Search for the cell housing the specified text and yield its [X, Y] center coordinate. 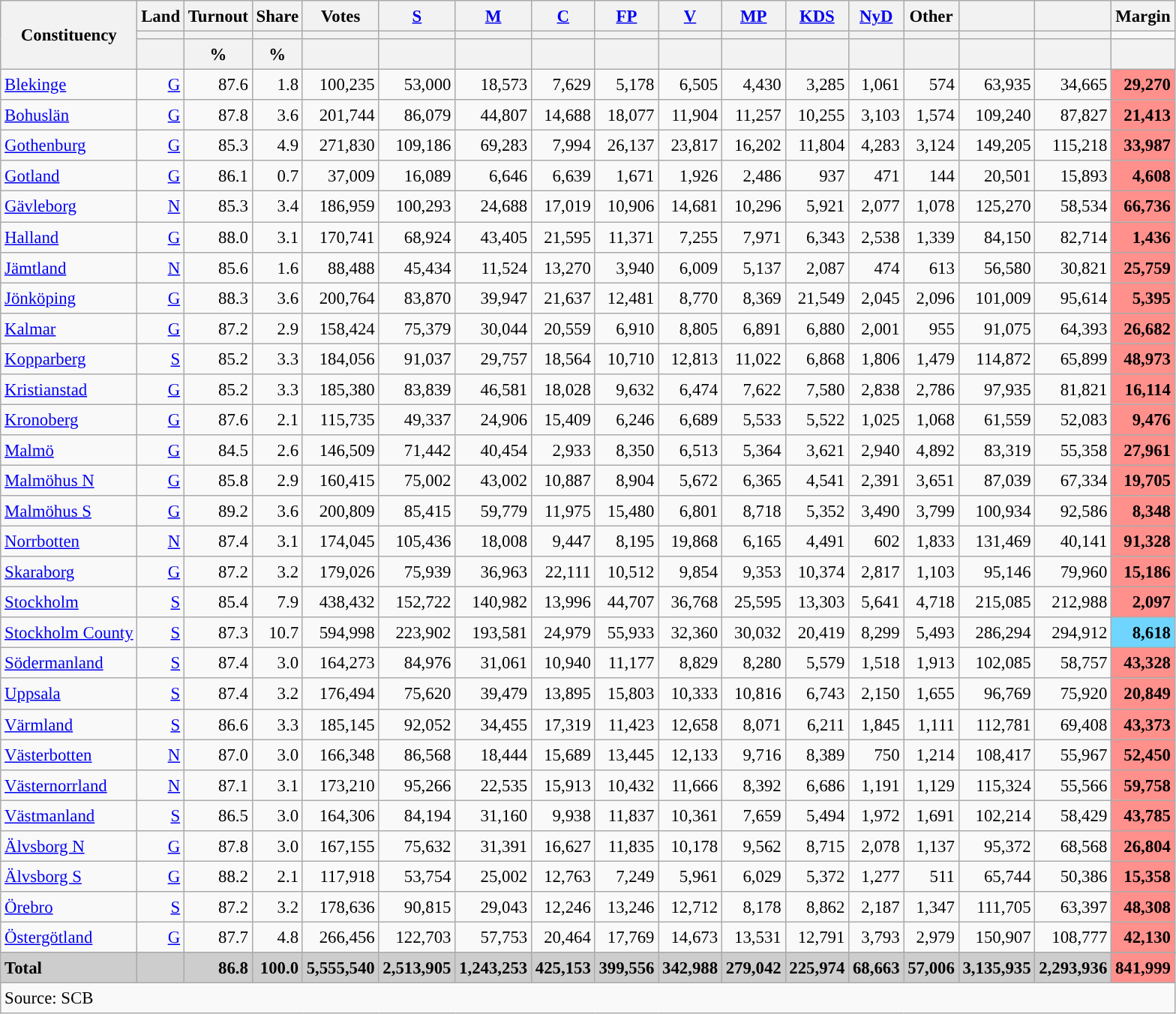
89.2 [217, 511]
6,365 [753, 480]
8,350 [627, 450]
176,494 [340, 694]
12,133 [690, 754]
26,137 [627, 145]
5,555,540 [340, 967]
200,764 [340, 298]
6,246 [627, 420]
3,285 [817, 85]
20,849 [1143, 694]
158,424 [340, 328]
4,541 [817, 480]
7,255 [690, 237]
88.3 [217, 298]
57,753 [493, 937]
8,071 [753, 724]
40,141 [1073, 541]
11,904 [690, 115]
471 [876, 175]
71,442 [417, 450]
Södermanland [69, 663]
24,688 [493, 207]
6,029 [753, 876]
5,921 [817, 207]
95,146 [997, 571]
39,479 [493, 694]
75,379 [417, 328]
6,165 [753, 541]
112,781 [997, 724]
Stockholm County [69, 633]
14,688 [562, 115]
2,513,905 [417, 967]
9,632 [627, 390]
2,045 [876, 298]
6,646 [493, 175]
87.0 [217, 754]
3,135,935 [997, 967]
215,085 [997, 603]
Total [69, 967]
16,627 [562, 846]
10,710 [627, 358]
69,283 [493, 145]
1,347 [931, 907]
8,829 [690, 663]
114,872 [997, 358]
13,445 [627, 754]
10,333 [690, 694]
12,246 [562, 907]
88.2 [217, 876]
43,785 [1143, 816]
90,815 [417, 907]
111,705 [997, 907]
KDS [817, 16]
1,111 [931, 724]
48,973 [1143, 358]
Östergötland [69, 937]
83,319 [997, 450]
8,280 [753, 663]
8,178 [753, 907]
67,334 [1073, 480]
14,673 [690, 937]
122,703 [417, 937]
8,862 [817, 907]
3,621 [817, 450]
75,632 [417, 846]
13,531 [753, 937]
Örebro [69, 907]
2,391 [876, 480]
100,293 [417, 207]
11,804 [817, 145]
185,380 [340, 390]
613 [931, 267]
36,768 [690, 603]
68,663 [876, 967]
170,741 [340, 237]
109,240 [997, 115]
Halland [69, 237]
1,214 [931, 754]
48,308 [1143, 907]
83,839 [417, 390]
2,187 [876, 907]
3,651 [931, 480]
Malmöhus S [69, 511]
117,918 [340, 876]
34,665 [1073, 85]
140,982 [493, 603]
43,373 [1143, 724]
3,490 [876, 511]
3,793 [876, 937]
25,595 [753, 603]
12,813 [690, 358]
6,343 [817, 237]
85.4 [217, 603]
18,564 [562, 358]
20,419 [817, 633]
5,672 [690, 480]
92,052 [417, 724]
55,566 [1073, 784]
8,904 [627, 480]
Gotland [69, 175]
4,892 [931, 450]
95,614 [1073, 298]
29,270 [1143, 85]
11,371 [627, 237]
22,111 [562, 571]
2,001 [876, 328]
6,743 [817, 694]
18,028 [562, 390]
7,659 [753, 816]
5,579 [817, 663]
167,155 [340, 846]
59,758 [1143, 784]
Stockholm [69, 603]
96,769 [997, 694]
Kopparberg [69, 358]
Gothenburg [69, 145]
63,935 [997, 85]
26,804 [1143, 846]
166,348 [340, 754]
212,988 [1073, 603]
84,976 [417, 663]
65,899 [1073, 358]
13,996 [562, 603]
57,006 [931, 967]
1.6 [277, 267]
2,817 [876, 571]
11,666 [690, 784]
55,967 [1073, 754]
1,243,253 [493, 967]
15,913 [562, 784]
2,933 [562, 450]
160,415 [340, 480]
108,777 [1073, 937]
937 [817, 175]
184,056 [340, 358]
9,353 [753, 571]
1,479 [931, 358]
1,655 [931, 694]
Land [160, 16]
2,979 [931, 937]
87.1 [217, 784]
91,328 [1143, 541]
23,817 [690, 145]
V [690, 16]
8,715 [817, 846]
2,077 [876, 207]
Source: SCB [588, 999]
8,392 [753, 784]
102,085 [997, 663]
2,293,936 [1073, 967]
17,319 [562, 724]
20,559 [562, 328]
11,423 [627, 724]
13,895 [562, 694]
84,194 [417, 816]
6,211 [817, 724]
8,618 [1143, 633]
4,430 [753, 85]
10,296 [753, 207]
3,103 [876, 115]
5,178 [627, 85]
30,821 [1073, 267]
55,933 [627, 633]
63,397 [1073, 907]
Kristianstad [69, 390]
21,413 [1143, 115]
11,257 [753, 115]
21,637 [562, 298]
1,518 [876, 663]
15,689 [562, 754]
58,429 [1073, 816]
2,940 [876, 450]
1,103 [931, 571]
11,837 [627, 816]
34,455 [493, 724]
6,880 [817, 328]
574 [931, 85]
1,806 [876, 358]
27,961 [1143, 450]
13,246 [627, 907]
Jämtland [69, 267]
21,549 [817, 298]
115,324 [997, 784]
Kronoberg [69, 420]
2,150 [876, 694]
Älvsborg N [69, 846]
Värmland [69, 724]
186,959 [340, 207]
Västerbotten [69, 754]
8,195 [627, 541]
Gävleborg [69, 207]
6,910 [627, 328]
2,096 [931, 298]
5,494 [817, 816]
7,580 [817, 390]
31,391 [493, 846]
11,022 [753, 358]
7,994 [562, 145]
2,538 [876, 237]
174,045 [340, 541]
399,556 [627, 967]
31,160 [493, 816]
86.5 [217, 816]
18,573 [493, 85]
19,868 [690, 541]
Norrbotten [69, 541]
6,513 [690, 450]
30,032 [753, 633]
8,805 [690, 328]
149,205 [997, 145]
100,235 [340, 85]
MP [753, 16]
49,337 [417, 420]
85.6 [217, 267]
79,960 [1073, 571]
Blekinge [69, 85]
3,799 [931, 511]
2,786 [931, 390]
6,505 [690, 85]
C [562, 16]
8,299 [876, 633]
15,893 [1073, 175]
152,722 [417, 603]
6,689 [690, 420]
8,369 [753, 298]
33,987 [1143, 145]
84.5 [217, 450]
4,283 [876, 145]
95,372 [997, 846]
2.6 [277, 450]
15,409 [562, 420]
9,854 [690, 571]
10,906 [627, 207]
1,913 [931, 663]
Turnout [217, 16]
37,009 [340, 175]
10,432 [627, 784]
1,691 [931, 816]
2,486 [753, 175]
12,481 [627, 298]
58,757 [1073, 663]
18,008 [493, 541]
17,019 [562, 207]
4,491 [817, 541]
5,372 [817, 876]
2,087 [817, 267]
81,821 [1073, 390]
1,926 [690, 175]
5,395 [1143, 298]
10,887 [562, 480]
7,629 [562, 85]
Margin [1143, 16]
200,809 [340, 511]
12,763 [562, 876]
131,469 [997, 541]
14,681 [690, 207]
185,145 [340, 724]
9,562 [753, 846]
20,501 [997, 175]
69,408 [1073, 724]
7.9 [277, 603]
173,210 [340, 784]
3,940 [627, 267]
1,061 [876, 85]
52,450 [1143, 754]
86,079 [417, 115]
24,979 [562, 633]
11,975 [562, 511]
150,907 [997, 937]
105,436 [417, 541]
7,971 [753, 237]
2,078 [876, 846]
955 [931, 328]
Other [931, 16]
12,791 [817, 937]
FP [627, 16]
43,002 [493, 480]
1,137 [931, 846]
108,417 [997, 754]
10.7 [277, 633]
15,186 [1143, 571]
46,581 [493, 390]
6,801 [690, 511]
91,037 [417, 358]
1,671 [627, 175]
Constituency [69, 35]
5,352 [817, 511]
511 [931, 876]
294,912 [1073, 633]
18,444 [493, 754]
4,608 [1143, 175]
87,827 [1073, 115]
0.7 [277, 175]
179,026 [340, 571]
7,622 [753, 390]
1,574 [931, 115]
88.0 [217, 237]
1,078 [931, 207]
425,153 [562, 967]
5,961 [690, 876]
474 [876, 267]
31,061 [493, 663]
43,405 [493, 237]
53,754 [417, 876]
9,716 [753, 754]
25,002 [493, 876]
Bohuslän [69, 115]
1,129 [931, 784]
8,389 [817, 754]
10,178 [690, 846]
12,712 [690, 907]
61,559 [997, 420]
5,522 [817, 420]
100,934 [997, 511]
1,833 [931, 541]
39,947 [493, 298]
5,641 [876, 603]
Malmö [69, 450]
87.3 [217, 633]
13,270 [562, 267]
82,714 [1073, 237]
40,454 [493, 450]
68,568 [1073, 846]
50,386 [1073, 876]
2,838 [876, 390]
10,374 [817, 571]
Älvsborg S [69, 876]
52,083 [1073, 420]
Share [277, 16]
16,202 [753, 145]
1,436 [1143, 237]
45,434 [417, 267]
271,830 [340, 145]
83,870 [417, 298]
65,744 [997, 876]
10,940 [562, 663]
4.8 [277, 937]
53,000 [417, 85]
17,769 [627, 937]
12,658 [690, 724]
Malmöhus N [69, 480]
750 [876, 754]
10,512 [627, 571]
10,816 [753, 694]
92,586 [1073, 511]
64,393 [1073, 328]
44,707 [627, 603]
5,137 [753, 267]
85.8 [217, 480]
144 [931, 175]
9,447 [562, 541]
279,042 [753, 967]
101,009 [997, 298]
5,533 [753, 420]
7,249 [627, 876]
11,524 [493, 267]
95,266 [417, 784]
24,906 [493, 420]
86.6 [217, 724]
18,077 [627, 115]
13,303 [817, 603]
9,476 [1143, 420]
1,277 [876, 876]
25,759 [1143, 267]
66,736 [1143, 207]
1,972 [876, 816]
1,845 [876, 724]
85,415 [417, 511]
5,364 [753, 450]
5,493 [931, 633]
1,025 [876, 420]
59,779 [493, 511]
Västmanland [69, 816]
146,509 [340, 450]
201,744 [340, 115]
84,150 [997, 237]
86.1 [217, 175]
86.8 [217, 967]
594,998 [340, 633]
8,770 [690, 298]
286,294 [997, 633]
8,718 [753, 511]
1.8 [277, 85]
6,639 [562, 175]
Uppsala [69, 694]
125,270 [997, 207]
602 [876, 541]
43,328 [1143, 663]
3,124 [931, 145]
36,963 [493, 571]
841,999 [1143, 967]
225,974 [817, 967]
21,595 [562, 237]
42,130 [1143, 937]
438,432 [340, 603]
10,361 [690, 816]
15,480 [627, 511]
6,009 [690, 267]
Votes [340, 16]
75,002 [417, 480]
164,306 [340, 816]
30,044 [493, 328]
29,757 [493, 358]
115,218 [1073, 145]
75,939 [417, 571]
88,488 [340, 267]
3.4 [277, 207]
26,682 [1143, 328]
109,186 [417, 145]
6,686 [817, 784]
Västernorrland [69, 784]
29,043 [493, 907]
M [493, 16]
193,581 [493, 633]
Kalmar [69, 328]
10,255 [817, 115]
6,474 [690, 390]
2,097 [1143, 603]
44,807 [493, 115]
75,920 [1073, 694]
68,924 [417, 237]
266,456 [340, 937]
NyD [876, 16]
Jönköping [69, 298]
6,868 [817, 358]
223,902 [417, 633]
4.9 [277, 145]
32,360 [690, 633]
Skaraborg [69, 571]
58,534 [1073, 207]
11,835 [627, 846]
11,177 [627, 663]
1,339 [931, 237]
1,068 [931, 420]
75,620 [417, 694]
16,089 [417, 175]
100.0 [277, 967]
4,718 [931, 603]
15,358 [1143, 876]
19,705 [1143, 480]
56,580 [997, 267]
115,735 [340, 420]
9,938 [562, 816]
178,636 [340, 907]
6,891 [753, 328]
8,348 [1143, 511]
20,464 [562, 937]
15,803 [627, 694]
22,535 [493, 784]
1,191 [876, 784]
342,988 [690, 967]
87.7 [217, 937]
97,935 [997, 390]
55,358 [1073, 450]
87,039 [997, 480]
164,273 [340, 663]
86,568 [417, 754]
102,214 [997, 816]
91,075 [997, 328]
16,114 [1143, 390]
